For the text-containing cell, return its midpoint in (X, Y) coordinate format. 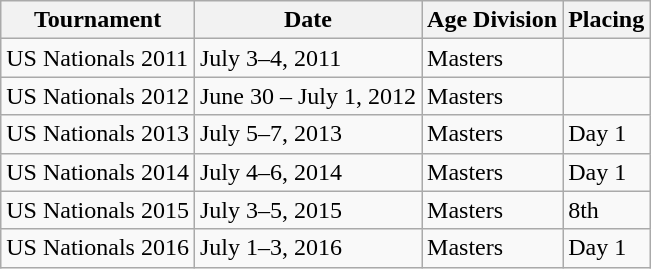
US Nationals 2014 (98, 172)
July 3–5, 2015 (308, 210)
US Nationals 2012 (98, 96)
Placing (606, 20)
Age Division (492, 20)
US Nationals 2011 (98, 58)
US Nationals 2016 (98, 248)
July 4–6, 2014 (308, 172)
US Nationals 2013 (98, 134)
July 1–3, 2016 (308, 248)
Tournament (98, 20)
8th (606, 210)
July 5–7, 2013 (308, 134)
July 3–4, 2011 (308, 58)
June 30 – July 1, 2012 (308, 96)
Date (308, 20)
US Nationals 2015 (98, 210)
